Return the [X, Y] coordinate for the center point of the cell that contains the specified text.  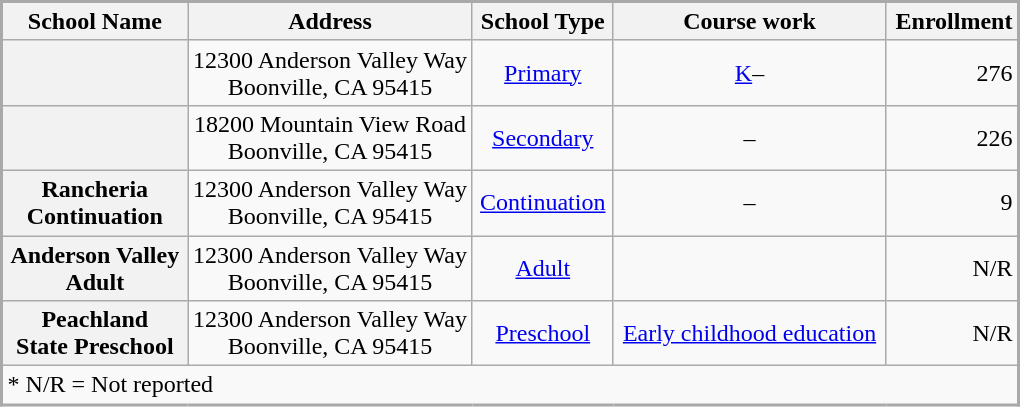
Preschool [542, 334]
Adult [542, 268]
9 [952, 202]
Address [330, 22]
School Name [94, 22]
18200 Mountain View RoadBoonville, CA 95415 [330, 138]
Anderson ValleyAdult [94, 268]
Course work [750, 22]
Enrollment [952, 22]
Continuation [542, 202]
PeachlandState Preschool [94, 334]
226 [952, 138]
School Type [542, 22]
Primary [542, 72]
Early childhood education [750, 334]
* N/R = Not reported [510, 386]
Secondary [542, 138]
RancheriaContinuation [94, 202]
K– [750, 72]
276 [952, 72]
